Scan for the cell matching the given text and deliver its [X, Y] coordinate at center. 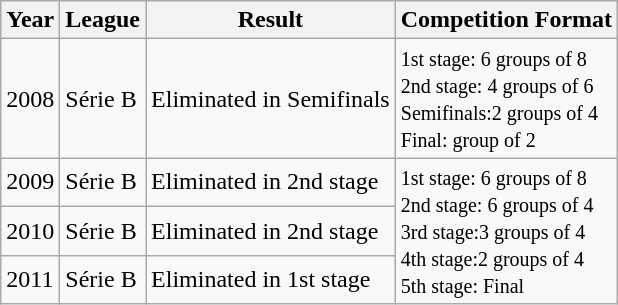
League [103, 20]
Competition Format [506, 20]
Eliminated in Semifinals [271, 98]
Eliminated in 1st stage [271, 280]
2010 [30, 232]
1st stage: 6 groups of 8 2nd stage: 6 groups of 43rd stage:3 groups of 4 4th stage:2 groups of 4 5th stage: Final [506, 231]
2009 [30, 182]
2008 [30, 98]
1st stage: 6 groups of 8 2nd stage: 4 groups of 6Semifinals:2 groups of 4 Final: group of 2 [506, 98]
Result [271, 20]
2011 [30, 280]
Year [30, 20]
